Provide the [X, Y] coordinate of the cell's center where the given text is located.  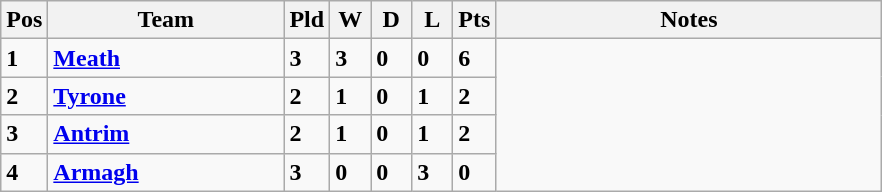
6 [474, 58]
Tyrone [166, 96]
Pld [307, 20]
Notes [689, 20]
Antrim [166, 134]
Team [166, 20]
L [432, 20]
Meath [166, 58]
4 [24, 172]
D [392, 20]
Pts [474, 20]
Armagh [166, 172]
Pos [24, 20]
W [350, 20]
